Search for the cell housing the specified text and yield its (x, y) center coordinate. 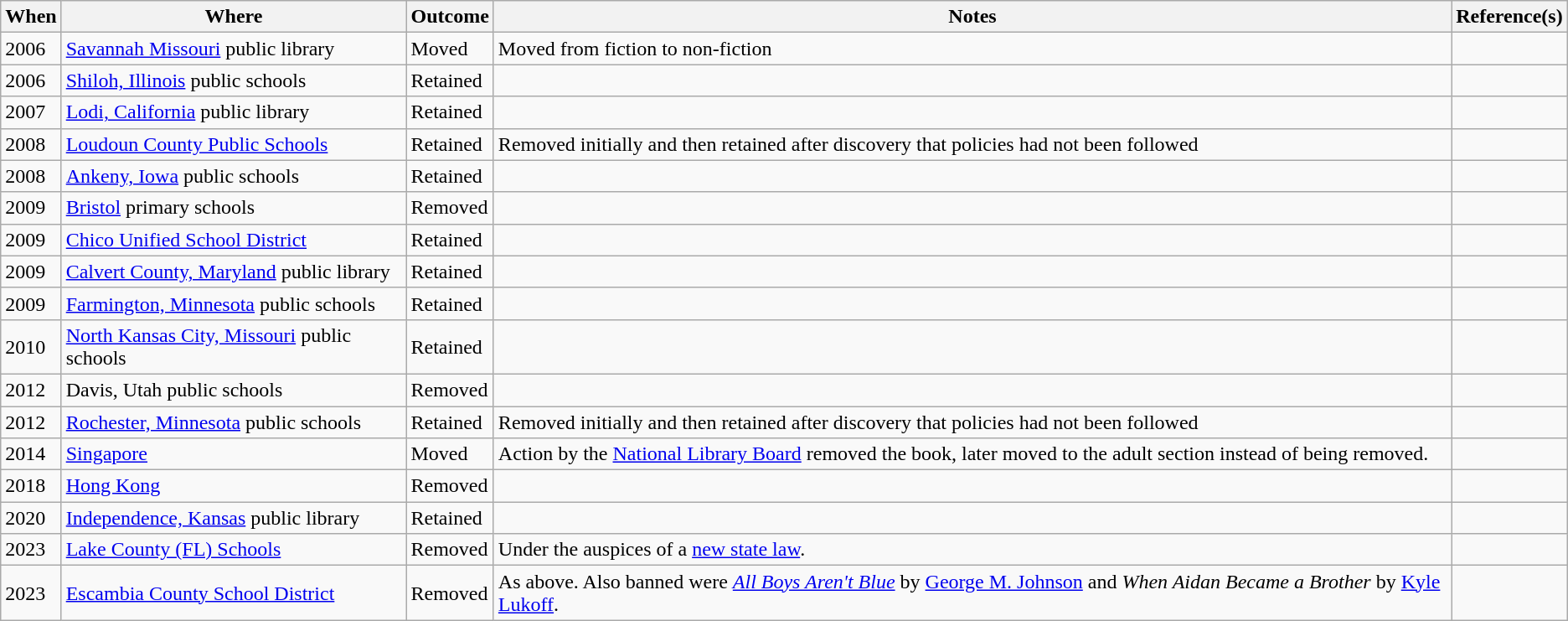
2010 (31, 347)
Rochester, Minnesota public schools (234, 422)
When (31, 17)
Moved from fiction to non-fiction (972, 49)
2007 (31, 112)
Bristol primary schools (234, 208)
Shiloh, Illinois public schools (234, 80)
2014 (31, 454)
Davis, Utah public schools (234, 390)
Hong Kong (234, 486)
Chico Unified School District (234, 240)
Singapore (234, 454)
Reference(s) (1509, 17)
Notes (972, 17)
Under the auspices of a new state law. (972, 550)
Lodi, California public library (234, 112)
2020 (31, 518)
Independence, Kansas public library (234, 518)
Farmington, Minnesota public schools (234, 303)
Where (234, 17)
Loudoun County Public Schools (234, 144)
North Kansas City, Missouri public schools (234, 347)
Ankeny, Iowa public schools (234, 176)
As above. Also banned were All Boys Aren't Blue by George M. Johnson and When Aidan Became a Brother by Kyle Lukoff. (972, 593)
2018 (31, 486)
Outcome (450, 17)
Savannah Missouri public library (234, 49)
Escambia County School District (234, 593)
Lake County (FL) Schools (234, 550)
Action by the National Library Board removed the book, later moved to the adult section instead of being removed. (972, 454)
Calvert County, Maryland public library (234, 272)
